Scan for the cell matching the given text and deliver its [x, y] coordinate at center. 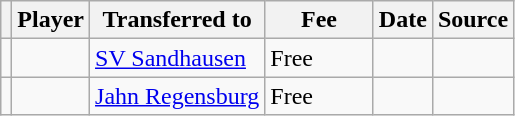
Jahn Regensburg [178, 96]
Player [51, 20]
Date [402, 20]
Transferred to [178, 20]
SV Sandhausen [178, 58]
Fee [320, 20]
Source [472, 20]
